Identify which cell holds the provided text, then report its [x, y] central coordinate. 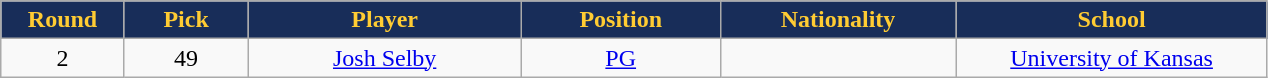
2 [63, 58]
Player [385, 20]
Nationality [838, 20]
Josh Selby [385, 58]
Pick [186, 20]
Round [63, 20]
Position [620, 20]
University of Kansas [1112, 58]
PG [620, 58]
49 [186, 58]
School [1112, 20]
